Detect which cell encompasses the target text, then output its (X, Y) center coordinate. 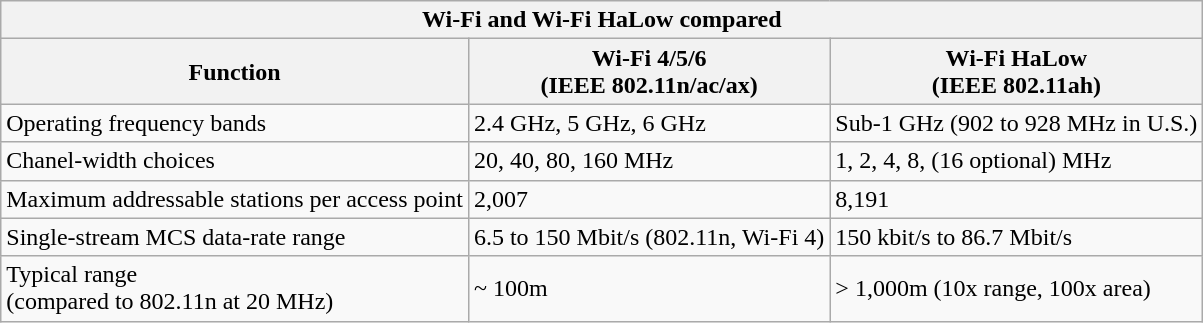
Function (235, 72)
6.5 to 150 Mbit/s (802.11n, Wi-Fi 4) (648, 237)
Wi-Fi HaLow(IEEE 802.11ah) (1016, 72)
> 1,000m (10x range, 100x area) (1016, 288)
1, 2, 4, 8, (16 optional) MHz (1016, 161)
Typical range(compared to 802.11n at 20 MHz) (235, 288)
Maximum addressable stations per access point (235, 199)
150 kbit/s to 86.7 Mbit/s (1016, 237)
Sub-1 GHz (902 to 928 MHz in U.S.) (1016, 123)
20, 40, 80, 160 MHz (648, 161)
Operating frequency bands (235, 123)
2,007 (648, 199)
2.4 GHz, 5 GHz, 6 GHz (648, 123)
8,191 (1016, 199)
Chanel-width choices (235, 161)
Single-stream MCS data-rate range (235, 237)
Wi-Fi and Wi-Fi HaLow compared (602, 20)
~ 100m (648, 288)
Wi-Fi 4/5/6(IEEE 802.11n/ac/ax) (648, 72)
